Return [X, Y] of the center of cell containing provided text 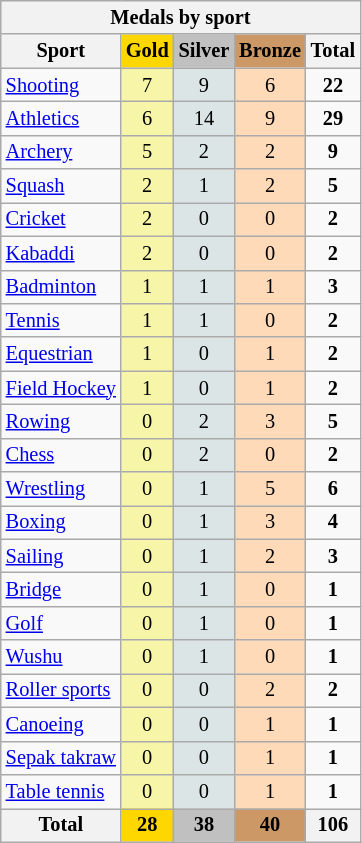
22 [333, 85]
Archery [61, 152]
Athletics [61, 118]
Cricket [61, 219]
Sailing [61, 556]
Wrestling [61, 489]
Medals by sport [180, 17]
Roller sports [61, 690]
Bronze [270, 51]
Boxing [61, 522]
Wushu [61, 657]
Sepak takraw [61, 758]
28 [148, 825]
Field Hockey [61, 388]
40 [270, 825]
Silver [204, 51]
Equestrian [61, 354]
Sport [61, 51]
14 [204, 118]
Golf [61, 623]
Table tennis [61, 791]
Tennis [61, 320]
Chess [61, 455]
Badminton [61, 287]
Kabaddi [61, 253]
Shooting [61, 85]
7 [148, 85]
4 [333, 522]
106 [333, 825]
Gold [148, 51]
29 [333, 118]
Rowing [61, 421]
Canoeing [61, 724]
Squash [61, 186]
Bridge [61, 589]
38 [204, 825]
